Identify which cell holds the provided text, then report its [x, y] central coordinate. 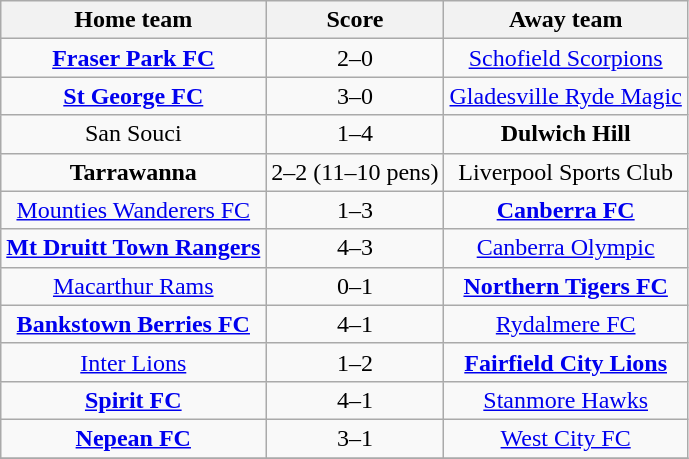
Home team [134, 20]
1–2 [355, 362]
San Souci [134, 134]
Spirit FC [134, 400]
Bankstown Berries FC [134, 324]
Dulwich Hill [566, 134]
Liverpool Sports Club [566, 172]
Inter Lions [134, 362]
1–4 [355, 134]
Away team [566, 20]
3–1 [355, 438]
Rydalmere FC [566, 324]
Gladesville Ryde Magic [566, 96]
Mt Druitt Town Rangers [134, 248]
Macarthur Rams [134, 286]
St George FC [134, 96]
3–0 [355, 96]
Score [355, 20]
Schofield Scorpions [566, 58]
Northern Tigers FC [566, 286]
2–0 [355, 58]
Stanmore Hawks [566, 400]
Canberra FC [566, 210]
Mounties Wanderers FC [134, 210]
2–2 (11–10 pens) [355, 172]
Tarrawanna [134, 172]
Nepean FC [134, 438]
Canberra Olympic [566, 248]
4–3 [355, 248]
0–1 [355, 286]
Fraser Park FC [134, 58]
Fairfield City Lions [566, 362]
West City FC [566, 438]
1–3 [355, 210]
